Capture the cell that displays the provided text and extract its [x, y] central coordinate. 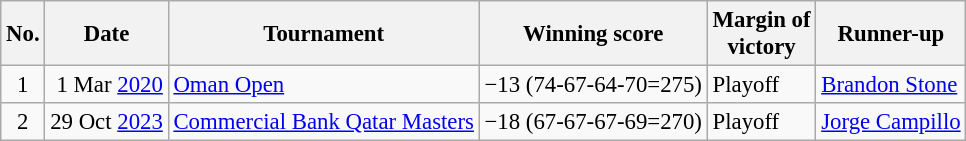
Jorge Campillo [891, 122]
Oman Open [324, 85]
2 [23, 122]
Margin ofvictory [762, 34]
Brandon Stone [891, 85]
Date [106, 34]
−13 (74-67-64-70=275) [593, 85]
Tournament [324, 34]
Winning score [593, 34]
1 Mar 2020 [106, 85]
−18 (67-67-67-69=270) [593, 122]
29 Oct 2023 [106, 122]
Commercial Bank Qatar Masters [324, 122]
Runner-up [891, 34]
No. [23, 34]
1 [23, 85]
